Capture the cell that displays the provided text and extract its (X, Y) central coordinate. 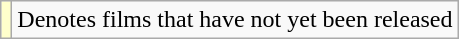
Denotes films that have not yet been released (235, 20)
